Provide the [x, y] coordinate of the cell's center where the given text is located.  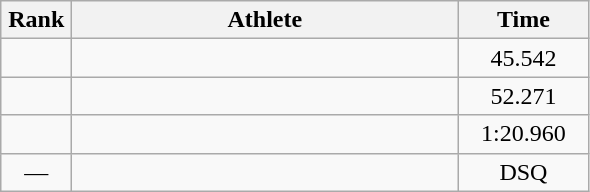
52.271 [524, 96]
Athlete [265, 20]
Time [524, 20]
— [36, 172]
45.542 [524, 58]
Rank [36, 20]
1:20.960 [524, 134]
DSQ [524, 172]
